Provide the (X, Y) coordinate of the cell's center where the given text is located.  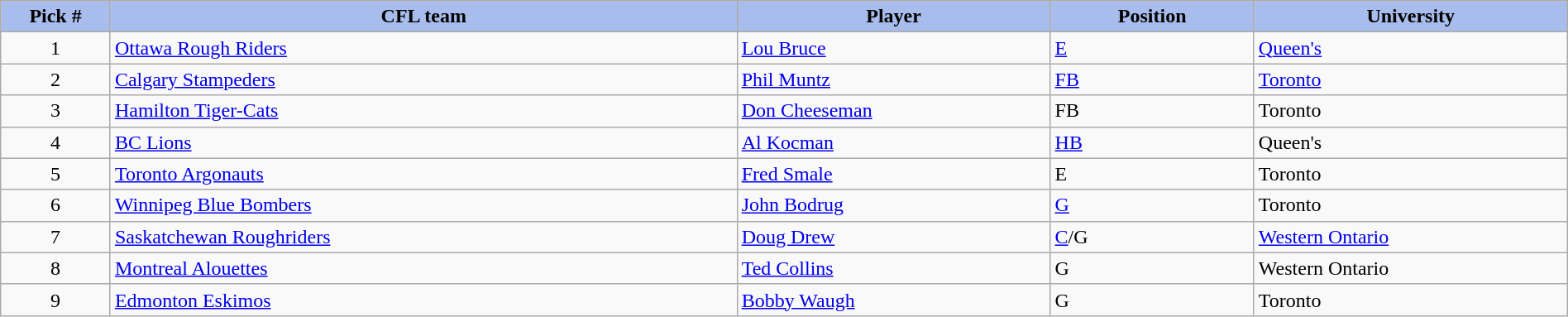
C/G (1152, 237)
Doug Drew (893, 237)
Don Cheeseman (893, 111)
2 (56, 79)
Phil Muntz (893, 79)
Hamilton Tiger-Cats (423, 111)
1 (56, 48)
Al Kocman (893, 142)
Saskatchewan Roughriders (423, 237)
Lou Bruce (893, 48)
Toronto Argonauts (423, 174)
Position (1152, 17)
6 (56, 205)
Ottawa Rough Riders (423, 48)
Fred Smale (893, 174)
7 (56, 237)
3 (56, 111)
9 (56, 300)
Player (893, 17)
BC Lions (423, 142)
CFL team (423, 17)
University (1411, 17)
Edmonton Eskimos (423, 300)
John Bodrug (893, 205)
Bobby Waugh (893, 300)
Pick # (56, 17)
8 (56, 268)
Ted Collins (893, 268)
Montreal Alouettes (423, 268)
Calgary Stampeders (423, 79)
HB (1152, 142)
5 (56, 174)
Winnipeg Blue Bombers (423, 205)
4 (56, 142)
